Search for the cell housing the specified text and yield its [x, y] center coordinate. 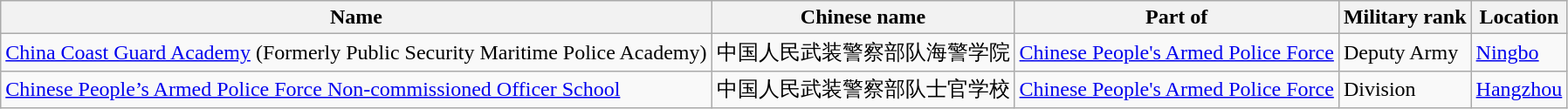
Division [1405, 89]
Military rank [1405, 17]
中国人民武装警察部队海警学院 [863, 52]
Deputy Army [1405, 52]
中国人民武装警察部队士官学校 [863, 89]
Part of [1177, 17]
Hangzhou [1519, 89]
Name [356, 17]
Chinese People’s Armed Police Force Non-commissioned Officer School [356, 89]
Ningbo [1519, 52]
Chinese name [863, 17]
China Coast Guard Academy (Formerly Public Security Maritime Police Academy) [356, 52]
Location [1519, 17]
